Return (x, y) of the center of cell containing provided text 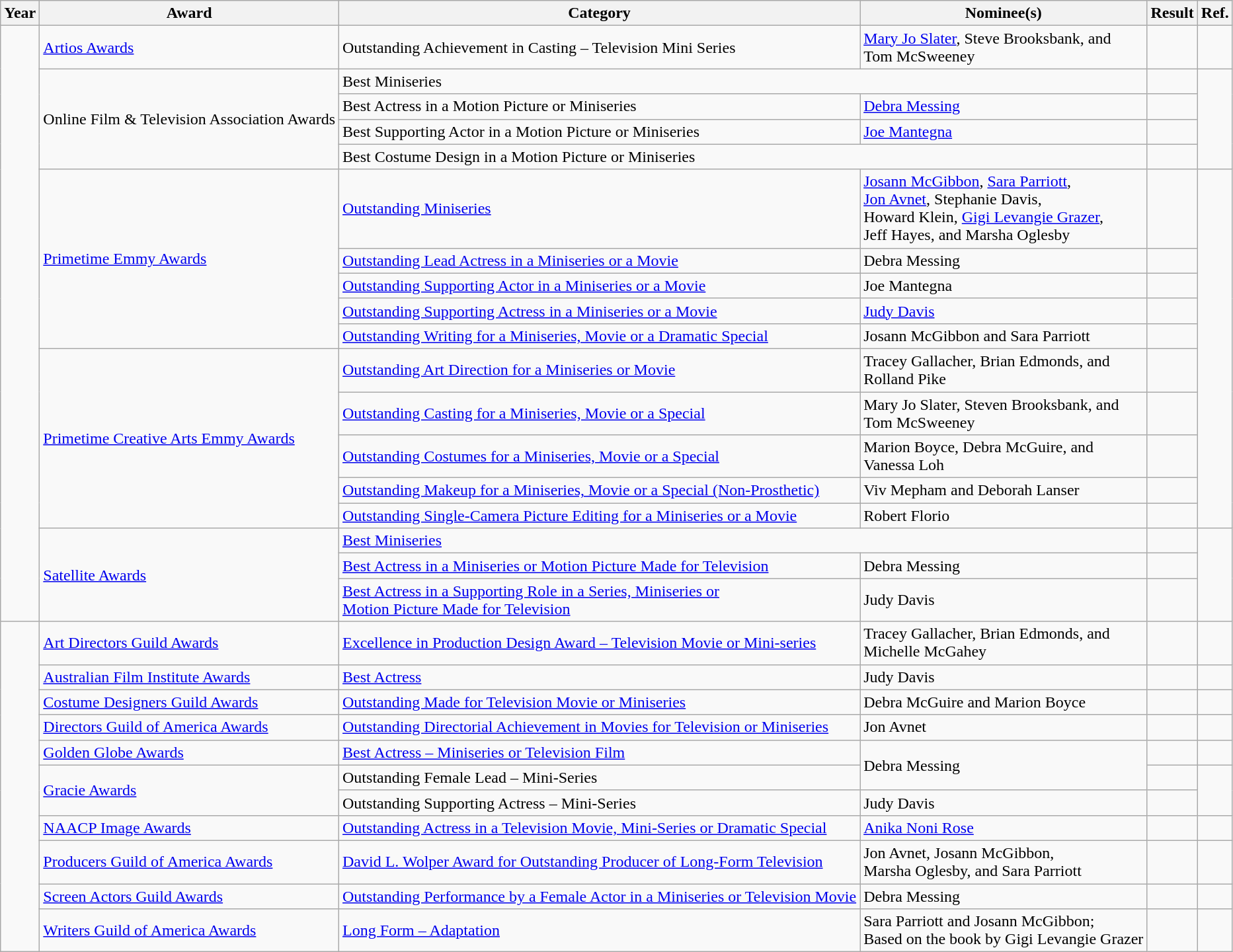
Best Actress in a Supporting Role in a Series, Miniseries or Motion Picture Made for Television (600, 600)
Anika Noni Rose (1004, 828)
Costume Designers Guild Awards (189, 702)
Sara Parriott and Josann McGibbon; Based on the book by Gigi Levangie Grazer (1004, 931)
Result (1172, 13)
Primetime Emmy Awards (189, 259)
Tracey Gallacher, Brian Edmonds, and Michelle McGahey (1004, 643)
Mary Jo Slater, Steve Brooksbank, and Tom McSweeney (1004, 48)
Outstanding Made for Television Movie or Miniseries (600, 702)
Viv Mepham and Deborah Lanser (1004, 491)
Best Supporting Actor in a Motion Picture or Miniseries (600, 132)
Outstanding Casting for a Miniseries, Movie or a Special (600, 413)
Excellence in Production Design Award – Television Movie or Mini-series (600, 643)
Award (189, 13)
Josann McGibbon, Sara Parriott, Jon Avnet, Stephanie Davis, Howard Klein, Gigi Levangie Grazer, Jeff Hayes, and Marsha Oglesby (1004, 209)
Directors Guild of America Awards (189, 727)
Outstanding Supporting Actor in a Miniseries or a Movie (600, 286)
Golden Globe Awards (189, 752)
Producers Guild of America Awards (189, 862)
Outstanding Lead Actress in a Miniseries or a Movie (600, 260)
Outstanding Supporting Actress in a Miniseries or a Movie (600, 311)
Category (600, 13)
Ref. (1215, 13)
Best Actress (600, 677)
Art Directors Guild Awards (189, 643)
Online Film & Television Association Awards (189, 119)
Best Actress – Miniseries or Television Film (600, 752)
Robert Florio (1004, 516)
Artios Awards (189, 48)
Best Actress in a Miniseries or Motion Picture Made for Television (600, 566)
Screen Actors Guild Awards (189, 896)
Primetime Creative Arts Emmy Awards (189, 438)
Writers Guild of America Awards (189, 931)
Debra McGuire and Marion Boyce (1004, 702)
Outstanding Achievement in Casting – Television Mini Series (600, 48)
Outstanding Costumes for a Miniseries, Movie or a Special (600, 456)
Outstanding Writing for a Miniseries, Movie or a Dramatic Special (600, 336)
Outstanding Miniseries (600, 209)
Outstanding Makeup for a Miniseries, Movie or a Special (Non-Prosthetic) (600, 491)
Nominee(s) (1004, 13)
Outstanding Female Lead – Mini-Series (600, 777)
Outstanding Art Direction for a Miniseries or Movie (600, 370)
David L. Wolper Award for Outstanding Producer of Long-Form Television (600, 862)
Outstanding Supporting Actress – Mini-Series (600, 803)
Best Actress in a Motion Picture or Miniseries (600, 106)
Outstanding Single-Camera Picture Editing for a Miniseries or a Movie (600, 516)
Mary Jo Slater, Steven Brooksbank, and Tom McSweeney (1004, 413)
Josann McGibbon and Sara Parriott (1004, 336)
Tracey Gallacher, Brian Edmonds, and Rolland Pike (1004, 370)
Best Costume Design in a Motion Picture or Miniseries (743, 157)
NAACP Image Awards (189, 828)
Satellite Awards (189, 575)
Outstanding Performance by a Female Actor in a Miniseries or Television Movie (600, 896)
Year (20, 13)
Outstanding Actress in a Television Movie, Mini-Series or Dramatic Special (600, 828)
Australian Film Institute Awards (189, 677)
Jon Avnet, Josann McGibbon, Marsha Oglesby, and Sara Parriott (1004, 862)
Gracie Awards (189, 790)
Long Form – Adaptation (600, 931)
Jon Avnet (1004, 727)
Outstanding Directorial Achievement in Movies for Television or Miniseries (600, 727)
Marion Boyce, Debra McGuire, and Vanessa Loh (1004, 456)
